Scan for the cell matching the given text and deliver its (x, y) coordinate at center. 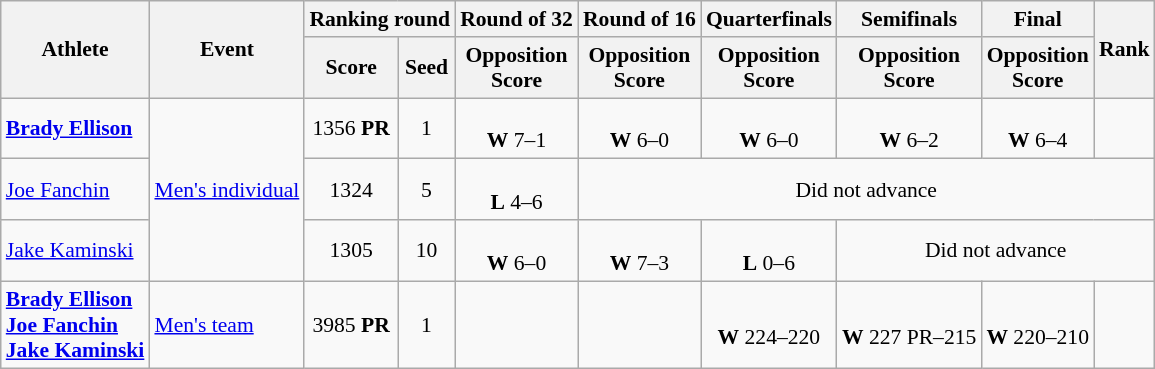
Joe Fanchin (76, 190)
Seed (426, 68)
10 (426, 250)
Semifinals (909, 19)
Round of 16 (640, 19)
W 6–4 (1038, 128)
1356 PR (351, 128)
Ranking round (380, 19)
1324 (351, 190)
Final (1038, 19)
Men's team (226, 324)
Men's individual (226, 190)
Athlete (76, 50)
Brady Ellison (76, 128)
Quarterfinals (769, 19)
Score (351, 68)
Rank (1124, 50)
Brady EllisonJoe FanchinJake Kaminski (76, 324)
Event (226, 50)
W 7–1 (516, 128)
L 0–6 (769, 250)
W 224–220 (769, 324)
W 227 PR–215 (909, 324)
Round of 32 (516, 19)
5 (426, 190)
W 7–3 (640, 250)
Jake Kaminski (76, 250)
W 6–2 (909, 128)
W 220–210 (1038, 324)
1305 (351, 250)
3985 PR (351, 324)
L 4–6 (516, 190)
